Scan for the cell matching the given text and deliver its (X, Y) coordinate at center. 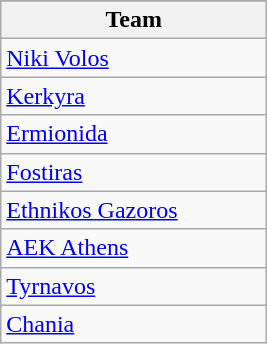
Niki Volos (134, 58)
Fostiras (134, 172)
Chania (134, 324)
Ermionida (134, 134)
AEK Athens (134, 248)
Ethnikos Gazoros (134, 210)
Tyrnavos (134, 286)
Team (134, 20)
Kerkyra (134, 96)
